For the text-containing cell, return its midpoint in (X, Y) coordinate format. 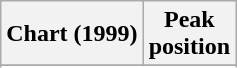
Peakposition (189, 34)
Chart (1999) (72, 34)
